For the text-containing cell, return its midpoint in [X, Y] coordinate format. 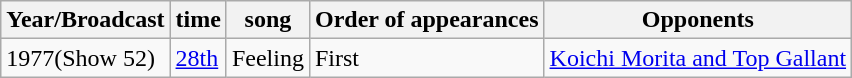
1977(Show 52) [86, 58]
Feeling [268, 58]
Koichi Morita and Top Gallant [698, 58]
song [268, 20]
time [198, 20]
28th [198, 58]
First [426, 58]
Year/Broadcast [86, 20]
Order of appearances [426, 20]
Opponents [698, 20]
